Identify which cell holds the provided text, then report its [X, Y] central coordinate. 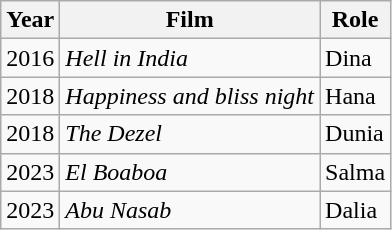
Film [190, 20]
Hana [356, 96]
Salma [356, 172]
El Boaboa [190, 172]
Dunia [356, 134]
Dina [356, 58]
Year [30, 20]
Role [356, 20]
Dalia [356, 210]
Hell in India [190, 58]
2016 [30, 58]
The Dezel [190, 134]
Happiness and bliss night [190, 96]
Abu Nasab [190, 210]
